Locate the cell with the specified text and output its (x, y) center coordinate. 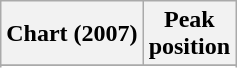
Peakposition (189, 34)
Chart (2007) (72, 34)
